Search for the cell housing the specified text and yield its [x, y] center coordinate. 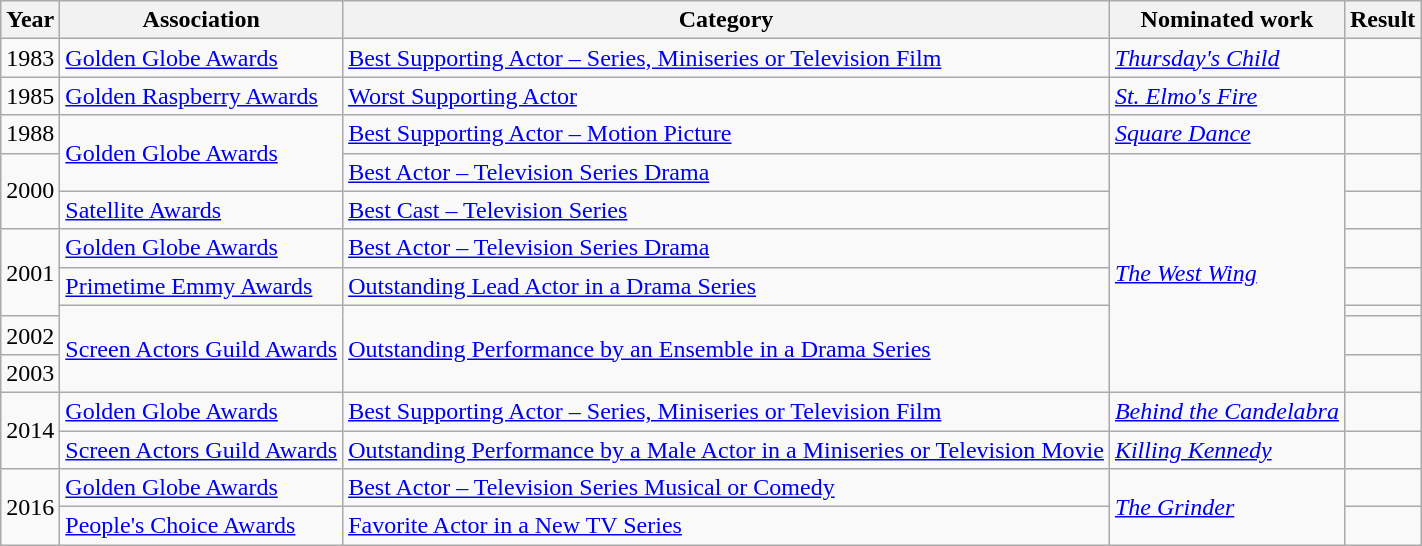
Year [30, 20]
Favorite Actor in a New TV Series [726, 526]
2014 [30, 430]
1985 [30, 96]
The Grinder [1226, 507]
The West Wing [1226, 272]
Thursday's Child [1226, 58]
Best Actor – Television Series Musical or Comedy [726, 488]
Outstanding Performance by an Ensemble in a Drama Series [726, 348]
2001 [30, 272]
Killing Kennedy [1226, 449]
Golden Raspberry Awards [202, 96]
Nominated work [1226, 20]
Best Supporting Actor – Motion Picture [726, 134]
Result [1382, 20]
Association [202, 20]
Category [726, 20]
St. Elmo's Fire [1226, 96]
Best Cast – Television Series [726, 210]
Satellite Awards [202, 210]
Primetime Emmy Awards [202, 286]
2002 [30, 335]
2016 [30, 507]
1983 [30, 58]
2003 [30, 373]
Square Dance [1226, 134]
Worst Supporting Actor [726, 96]
2000 [30, 191]
1988 [30, 134]
People's Choice Awards [202, 526]
Behind the Candelabra [1226, 411]
Outstanding Performance by a Male Actor in a Miniseries or Television Movie [726, 449]
Outstanding Lead Actor in a Drama Series [726, 286]
